Identify which cell holds the provided text, then report its (x, y) central coordinate. 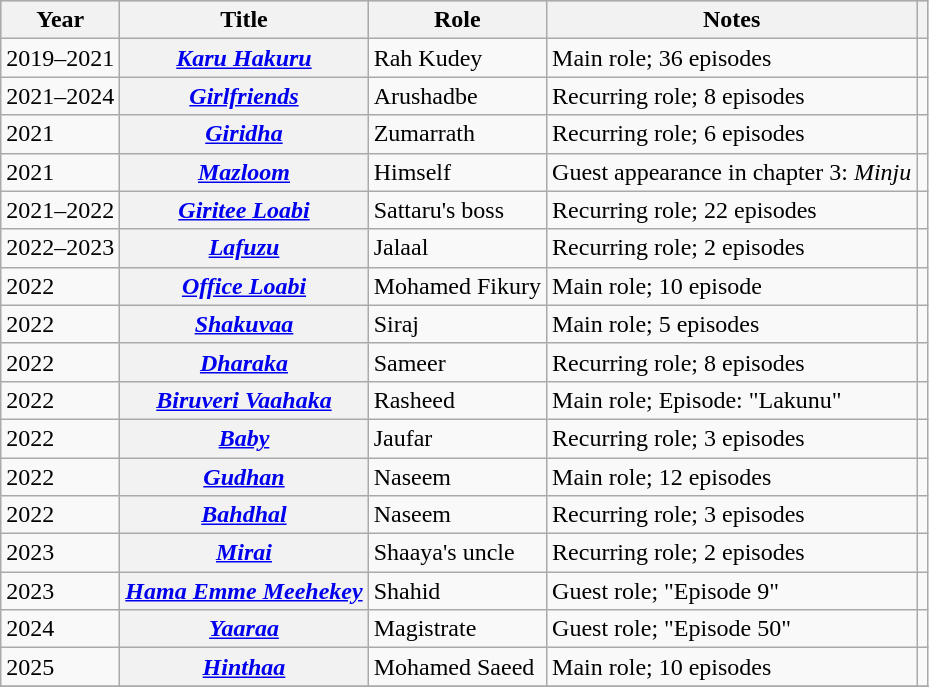
2022–2023 (60, 248)
Sattaru's boss (457, 210)
Year (60, 20)
Baby (244, 438)
2025 (60, 667)
Mohamed Saeed (457, 667)
Giridha (244, 134)
Title (244, 20)
Rah Kudey (457, 58)
Recurring role; 22 episodes (732, 210)
Gudhan (244, 477)
Main role; Episode: "Lakunu" (732, 400)
Main role; 10 episodes (732, 667)
Himself (457, 172)
2024 (60, 629)
Magistrate (457, 629)
Role (457, 20)
Main role; 36 episodes (732, 58)
Mazloom (244, 172)
Siraj (457, 324)
Girlfriends (244, 96)
2021–2024 (60, 96)
Biruveri Vaahaka (244, 400)
Main role; 5 episodes (732, 324)
Main role; 10 episode (732, 286)
Yaaraa (244, 629)
Shakuvaa (244, 324)
Dharaka (244, 362)
2019–2021 (60, 58)
Sameer (457, 362)
Mirai (244, 553)
Rasheed (457, 400)
Jaufar (457, 438)
Recurring role; 6 episodes (732, 134)
Shahid (457, 591)
Shaaya's uncle (457, 553)
2021–2022 (60, 210)
Karu Hakuru (244, 58)
Main role; 12 episodes (732, 477)
Guest appearance in chapter 3: Minju (732, 172)
Zumarrath (457, 134)
Guest role; "Episode 50" (732, 629)
Mohamed Fikury (457, 286)
Arushadbe (457, 96)
Giritee Loabi (244, 210)
Jalaal (457, 248)
Hama Emme Meehekey (244, 591)
Guest role; "Episode 9" (732, 591)
Hinthaa (244, 667)
Bahdhal (244, 515)
Lafuzu (244, 248)
Office Loabi (244, 286)
Notes (732, 20)
